Search for the cell housing the specified text and yield its [x, y] center coordinate. 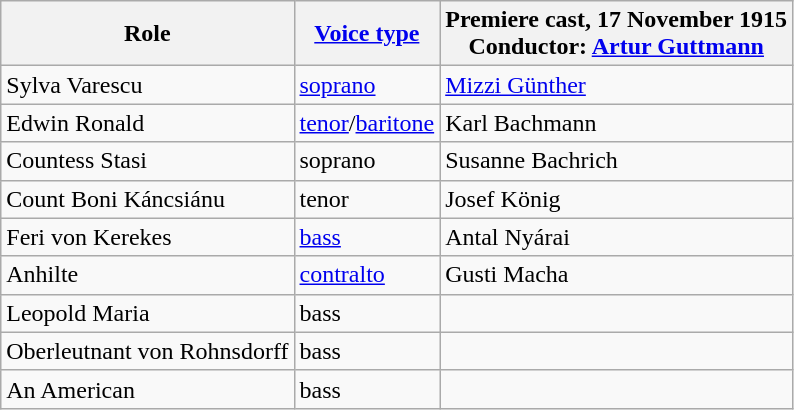
Premiere cast, 17 November 1915Conductor: Artur Guttmann [616, 34]
Countess Stasi [148, 161]
Feri von Kerekes [148, 237]
Josef König [616, 199]
An American [148, 389]
Mizzi Günther [616, 85]
Voice type [367, 34]
Susanne Bachrich [616, 161]
Leopold Maria [148, 313]
Oberleutnant von Rohnsdorff [148, 351]
contralto [367, 275]
Role [148, 34]
tenor/baritone [367, 123]
Antal Nyárai [616, 237]
Gusti Macha [616, 275]
Sylva Varescu [148, 85]
Edwin Ronald [148, 123]
Count Boni Káncsiánu [148, 199]
Anhilte [148, 275]
Karl Bachmann [616, 123]
tenor [367, 199]
